Capture the cell that displays the provided text and extract its (X, Y) central coordinate. 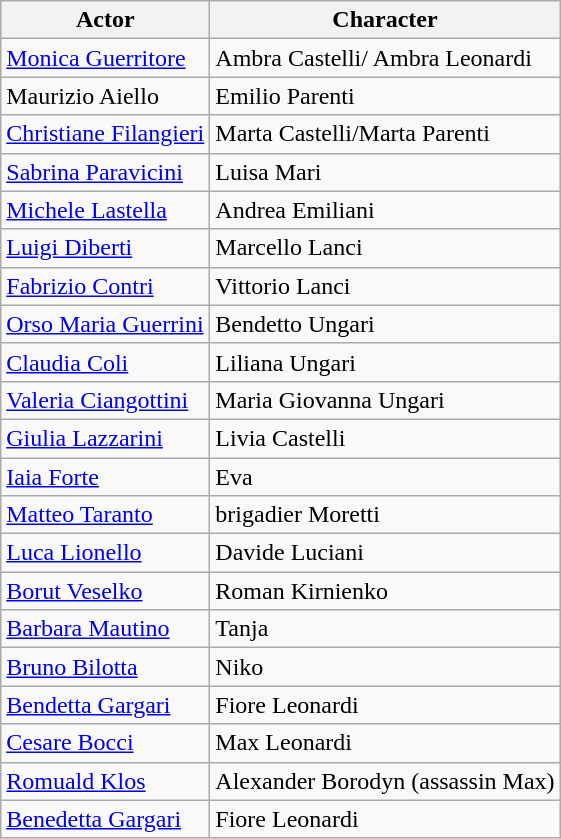
Monica Guerritore (106, 58)
Luigi Diberti (106, 248)
Valeria Ciangottini (106, 400)
Luisa Mari (385, 172)
Davide Luciani (385, 553)
Andrea Emiliani (385, 210)
Maurizio Aiello (106, 96)
Barbara Mautino (106, 629)
Liliana Ungari (385, 362)
Ambra Castelli/ Ambra Leonardi (385, 58)
Actor (106, 20)
Maria Giovanna Ungari (385, 400)
Eva (385, 477)
Alexander Borodyn (assassin Max) (385, 781)
Max Leonardi (385, 743)
Benedetta Gargari (106, 819)
Claudia Coli (106, 362)
Marcello Lanci (385, 248)
Livia Castelli (385, 438)
Orso Maria Guerrini (106, 324)
Iaia Forte (106, 477)
Giulia Lazzarini (106, 438)
Christiane Filangieri (106, 134)
Michele Lastella (106, 210)
Fabrizio Contri (106, 286)
Bendetta Gargari (106, 705)
Sabrina Paravicini (106, 172)
Bendetto Ungari (385, 324)
Niko (385, 667)
Marta Castelli/Marta Parenti (385, 134)
brigadier Moretti (385, 515)
Bruno Bilotta (106, 667)
Luca Lionello (106, 553)
Character (385, 20)
Borut Veselko (106, 591)
Emilio Parenti (385, 96)
Romuald Klos (106, 781)
Matteo Taranto (106, 515)
Cesare Bocci (106, 743)
Roman Kirnienko (385, 591)
Tanja (385, 629)
Vittorio Lanci (385, 286)
